Output the (x, y) coordinate of the center of the cell containing the given text.  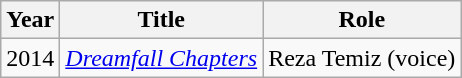
2014 (30, 58)
Role (362, 20)
Dreamfall Chapters (162, 58)
Title (162, 20)
Reza Temiz (voice) (362, 58)
Year (30, 20)
